Detect which cell encompasses the target text, then output its [X, Y] center coordinate. 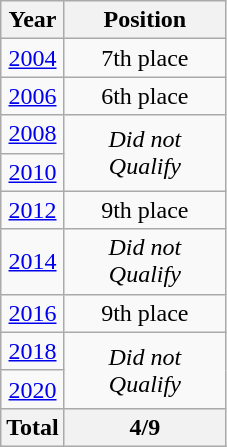
Year [33, 20]
2004 [33, 58]
2020 [33, 389]
2006 [33, 96]
6th place [144, 96]
2010 [33, 172]
Position [144, 20]
7th place [144, 58]
2018 [33, 351]
2008 [33, 134]
2016 [33, 313]
4/9 [144, 427]
2014 [33, 262]
2012 [33, 210]
Total [33, 427]
